Search for the cell housing the specified text and yield its (x, y) center coordinate. 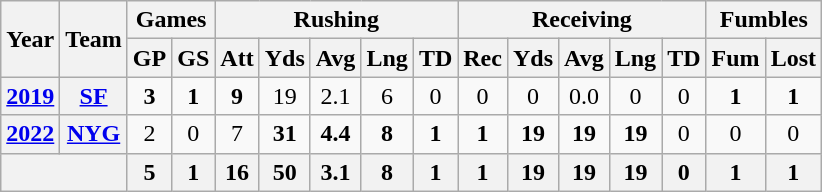
3 (149, 96)
2019 (30, 96)
Att (237, 58)
Rec (483, 58)
9 (237, 96)
Fumbles (764, 20)
GS (194, 58)
0.0 (584, 96)
GP (149, 58)
SF (94, 96)
2.1 (336, 96)
Receiving (582, 20)
Games (170, 20)
NYG (94, 134)
4.4 (336, 134)
50 (284, 172)
2 (149, 134)
6 (387, 96)
5 (149, 172)
Rushing (336, 20)
7 (237, 134)
2022 (30, 134)
Year (30, 39)
Fum (736, 58)
3.1 (336, 172)
16 (237, 172)
Team (94, 39)
31 (284, 134)
Lost (793, 58)
